Scan for the cell matching the given text and deliver its (X, Y) coordinate at center. 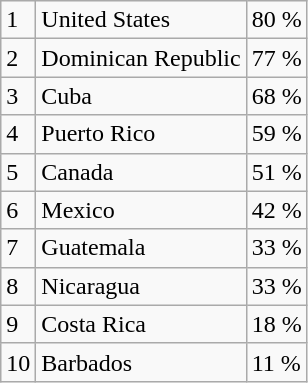
Guatemala (141, 248)
1 (18, 20)
Dominican Republic (141, 58)
Cuba (141, 96)
4 (18, 134)
11 % (276, 362)
59 % (276, 134)
2 (18, 58)
Nicaragua (141, 286)
77 % (276, 58)
51 % (276, 172)
9 (18, 324)
42 % (276, 210)
Costa Rica (141, 324)
United States (141, 20)
6 (18, 210)
10 (18, 362)
Canada (141, 172)
18 % (276, 324)
68 % (276, 96)
Barbados (141, 362)
Puerto Rico (141, 134)
Mexico (141, 210)
80 % (276, 20)
3 (18, 96)
8 (18, 286)
7 (18, 248)
5 (18, 172)
